Pinpoint the cell where the given text exists, returning its [X, Y] midpoint coordinate. 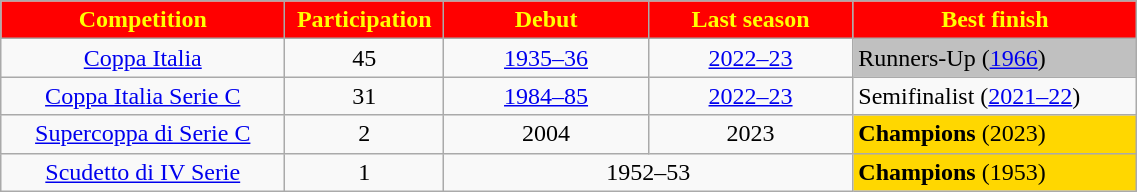
2 [364, 134]
Competition [143, 20]
2023 [750, 134]
2004 [546, 134]
Supercoppa di Serie C [143, 134]
Debut [546, 20]
Coppa Italia [143, 58]
1984–85 [546, 96]
1935–36 [546, 58]
Champions (1953) [995, 172]
Participation [364, 20]
45 [364, 58]
1 [364, 172]
31 [364, 96]
Coppa Italia Serie C [143, 96]
Runners-Up (1966) [995, 58]
Best finish [995, 20]
Semifinalist (2021–22) [995, 96]
Champions (2023) [995, 134]
1952–53 [648, 172]
Last season [750, 20]
Scudetto di IV Serie [143, 172]
